Extract the (x, y) coordinate from the center of the cell holding the provided text.  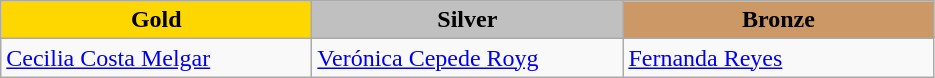
Bronze (778, 20)
Fernanda Reyes (778, 58)
Gold (156, 20)
Verónica Cepede Royg (468, 58)
Cecilia Costa Melgar (156, 58)
Silver (468, 20)
